Extract the [x, y] coordinate from the center of the cell holding the provided text.  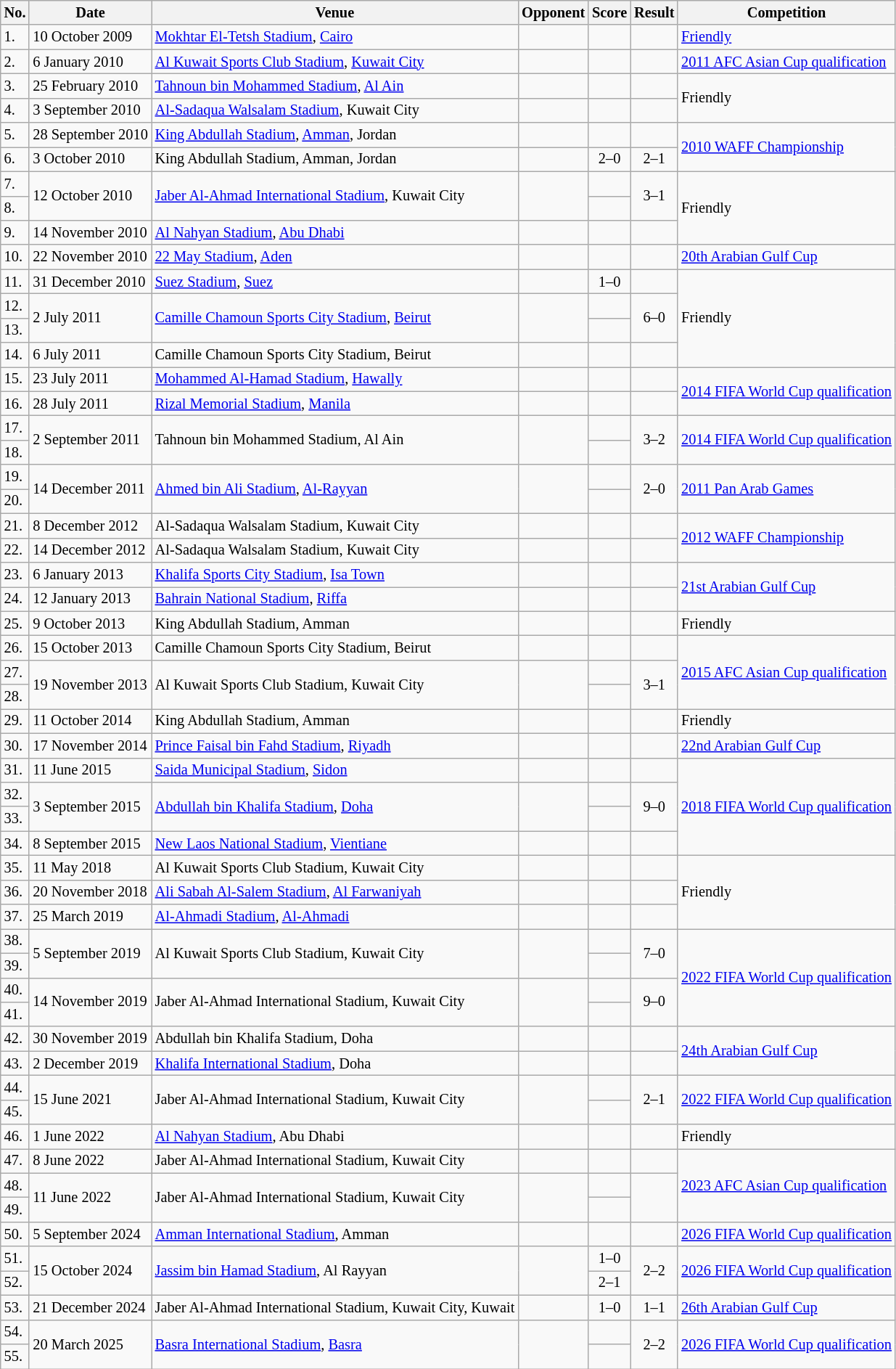
7–0 [654, 952]
Competition [786, 12]
25 February 2010 [90, 86]
Date [90, 12]
2015 AFC Asian Cup qualification [786, 672]
Jaber Al-Ahmad International Stadium, Kuwait City, Kuwait [335, 1307]
20. [15, 501]
6 July 2011 [90, 355]
22nd Arabian Gulf Cup [786, 745]
11 June 2015 [90, 770]
22 November 2010 [90, 257]
1 June 2022 [90, 1137]
55. [15, 1356]
33. [15, 819]
40. [15, 990]
Mokhtar El-Tetsh Stadium, Cairo [335, 37]
Suez Stadium, Suez [335, 282]
11. [15, 282]
11 June 2022 [90, 1198]
24th Arabian Gulf Cup [786, 1051]
25 March 2019 [90, 917]
30 November 2019 [90, 1039]
11 May 2018 [90, 867]
39. [15, 965]
48. [15, 1185]
12 January 2013 [90, 599]
Ahmed bin Ali Stadium, Al-Rayyan [335, 489]
2 July 2011 [90, 318]
2011 AFC Asian Cup qualification [786, 62]
15 October 2013 [90, 647]
37. [15, 917]
Khalifa International Stadium, Doha [335, 1063]
2010 WAFF Championship [786, 147]
42. [15, 1039]
34. [15, 843]
28 September 2010 [90, 135]
14. [15, 355]
54. [15, 1332]
29. [15, 721]
31 December 2010 [90, 282]
8 June 2022 [90, 1161]
No. [15, 12]
12 October 2010 [90, 196]
14 December 2011 [90, 489]
3 October 2010 [90, 159]
19 November 2013 [90, 684]
Bahrain National Stadium, Riffa [335, 599]
2012 WAFF Championship [786, 537]
10 October 2009 [90, 37]
15. [15, 379]
44. [15, 1087]
19. [15, 477]
Basra International Stadium, Basra [335, 1344]
3 September 2010 [90, 110]
23. [15, 574]
31. [15, 770]
17. [15, 428]
6–0 [654, 318]
26. [15, 647]
52. [15, 1283]
22. [15, 550]
3 September 2015 [90, 806]
30. [15, 745]
23 July 2011 [90, 379]
27. [15, 672]
28 July 2011 [90, 404]
21st Arabian Gulf Cup [786, 587]
11 October 2014 [90, 721]
7. [15, 184]
20 March 2025 [90, 1344]
2018 FIFA World Cup qualification [786, 807]
8 September 2015 [90, 843]
38. [15, 941]
21 December 2024 [90, 1307]
4. [15, 110]
45. [15, 1112]
10. [15, 257]
2011 Pan Arab Games [786, 489]
14 November 2010 [90, 232]
Venue [335, 12]
Ali Sabah Al-Salem Stadium, Al Farwaniyah [335, 892]
47. [15, 1161]
14 November 2019 [90, 1002]
51. [15, 1259]
6 January 2010 [90, 62]
5 September 2024 [90, 1234]
Mohammed Al-Hamad Stadium, Hawally [335, 379]
3. [15, 86]
15 October 2024 [90, 1270]
New Laos National Stadium, Vientiane [335, 843]
1–1 [654, 1307]
20th Arabian Gulf Cup [786, 257]
Result [654, 12]
2. [15, 62]
16. [15, 404]
9. [15, 232]
35. [15, 867]
43. [15, 1063]
32. [15, 794]
6 January 2013 [90, 574]
50. [15, 1234]
1. [15, 37]
13. [15, 330]
Amman International Stadium, Amman [335, 1234]
14 December 2012 [90, 550]
18. [15, 452]
12. [15, 306]
3–2 [654, 440]
Saida Municipal Stadium, Sidon [335, 770]
46. [15, 1137]
2 September 2011 [90, 440]
Prince Faisal bin Fahd Stadium, Riyadh [335, 745]
Khalifa Sports City Stadium, Isa Town [335, 574]
2 December 2019 [90, 1063]
8. [15, 208]
Opponent [553, 12]
53. [15, 1307]
22 May Stadium, Aden [335, 257]
Al-Ahmadi Stadium, Al-Ahmadi [335, 917]
Rizal Memorial Stadium, Manila [335, 404]
25. [15, 624]
36. [15, 892]
2023 AFC Asian Cup qualification [786, 1185]
15 June 2021 [90, 1099]
26th Arabian Gulf Cup [786, 1307]
17 November 2014 [90, 745]
28. [15, 697]
49. [15, 1210]
8 December 2012 [90, 526]
6. [15, 159]
24. [15, 599]
5. [15, 135]
Jassim bin Hamad Stadium, Al Rayyan [335, 1270]
5 September 2019 [90, 952]
Score [609, 12]
21. [15, 526]
41. [15, 1014]
20 November 2018 [90, 892]
9 October 2013 [90, 624]
